Determine the (x, y) coordinate at the center of the cell enclosing the given text.  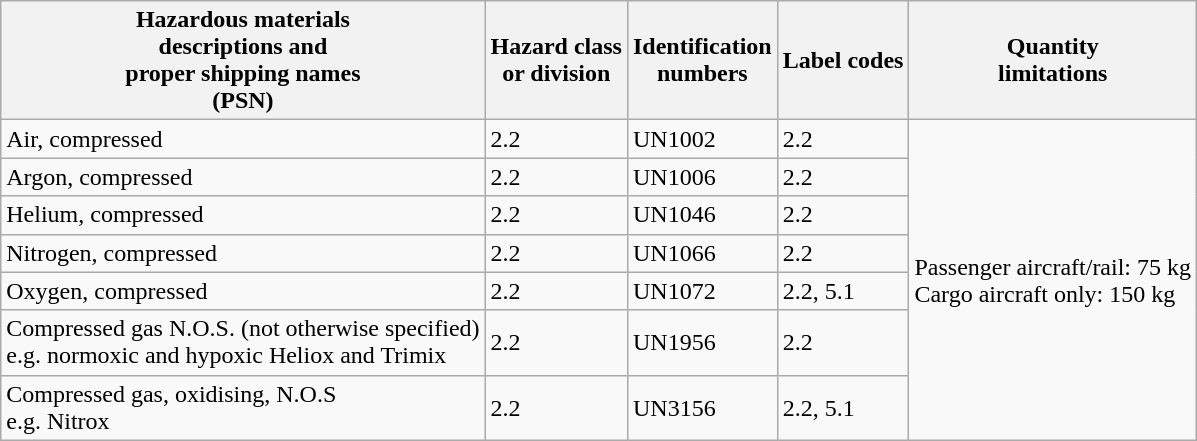
Quantity limitations (1053, 60)
UN3156 (702, 408)
Argon, compressed (243, 177)
Compressed gas N.O.S. (not otherwise specified) e.g. normoxic and hypoxic Heliox and Trimix (243, 342)
Oxygen, compressed (243, 291)
UN1066 (702, 253)
Hazard class or division (556, 60)
UN1006 (702, 177)
Air, compressed (243, 139)
UN1956 (702, 342)
Helium, compressed (243, 215)
UN1002 (702, 139)
Compressed gas, oxidising, N.O.S e.g. Nitrox (243, 408)
Nitrogen, compressed (243, 253)
Hazardous materials descriptions and proper shipping names (PSN) (243, 60)
Identification numbers (702, 60)
Passenger aircraft/rail: 75 kg Cargo aircraft only: 150 kg (1053, 280)
UN1072 (702, 291)
UN1046 (702, 215)
Label codes (843, 60)
